Determine the (X, Y) coordinate at the center of the cell enclosing the given text.  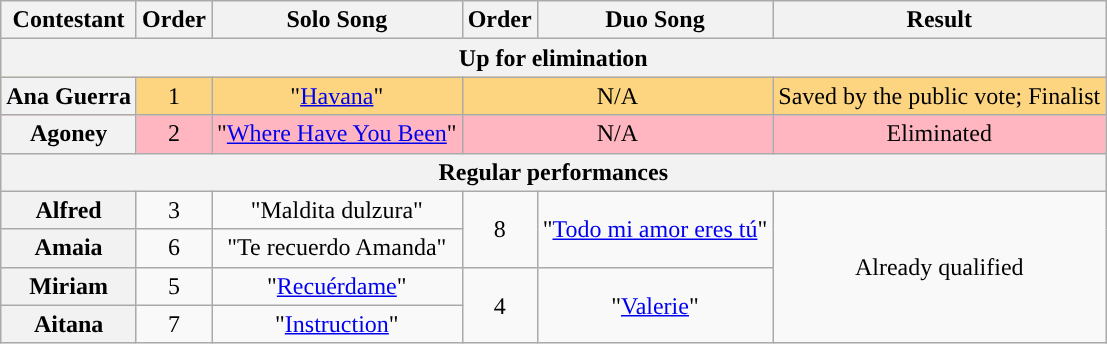
Agoney (69, 134)
Regular performances (554, 172)
7 (174, 324)
5 (174, 286)
"Te recuerdo Amanda" (338, 248)
6 (174, 248)
Result (940, 20)
Contestant (69, 20)
2 (174, 134)
Eliminated (940, 134)
Already qualified (940, 267)
1 (174, 96)
Up for elimination (554, 58)
Miriam (69, 286)
Saved by the public vote; Finalist (940, 96)
"Where Have You Been" (338, 134)
"Havana" (338, 96)
"Maldita dulzura" (338, 210)
Ana Guerra (69, 96)
8 (500, 229)
3 (174, 210)
Aitana (69, 324)
Alfred (69, 210)
4 (500, 305)
Amaia (69, 248)
"Todo mi amor eres tú" (655, 229)
Solo Song (338, 20)
Duo Song (655, 20)
"Instruction" (338, 324)
"Recuérdame" (338, 286)
"Valerie" (655, 305)
